Find where the given text appears and provide that cell's center as (X, Y) coordinate. 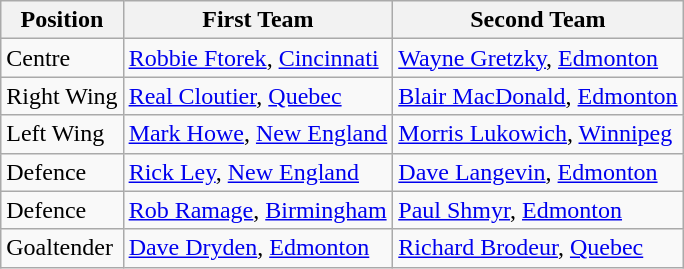
Richard Brodeur, Quebec (538, 248)
Right Wing (62, 96)
First Team (258, 20)
Goaltender (62, 248)
Dave Dryden, Edmonton (258, 248)
Blair MacDonald, Edmonton (538, 96)
Position (62, 20)
Second Team (538, 20)
Dave Langevin, Edmonton (538, 172)
Rick Ley, New England (258, 172)
Mark Howe, New England (258, 134)
Real Cloutier, Quebec (258, 96)
Wayne Gretzky, Edmonton (538, 58)
Left Wing (62, 134)
Paul Shmyr, Edmonton (538, 210)
Robbie Ftorek, Cincinnati (258, 58)
Morris Lukowich, Winnipeg (538, 134)
Centre (62, 58)
Rob Ramage, Birmingham (258, 210)
